Scan for the cell matching the given text and deliver its (X, Y) coordinate at center. 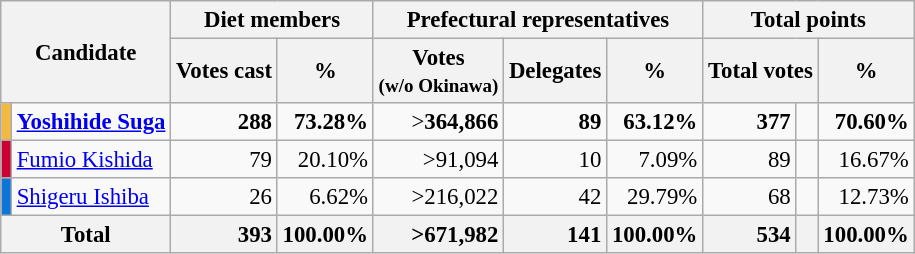
73.28% (325, 122)
Prefectural representatives (538, 20)
26 (224, 197)
288 (224, 122)
70.60% (866, 122)
42 (556, 197)
Total votes (760, 72)
Fumio Kishida (90, 160)
>216,022 (438, 197)
Candidate (86, 52)
393 (224, 235)
79 (224, 160)
534 (750, 235)
7.09% (655, 160)
6.62% (325, 197)
>671,982 (438, 235)
Votes cast (224, 72)
68 (750, 197)
Votes(w/o Okinawa) (438, 72)
63.12% (655, 122)
>364,866 (438, 122)
10 (556, 160)
16.67% (866, 160)
Total points (808, 20)
Total (86, 235)
29.79% (655, 197)
Delegates (556, 72)
Yoshihide Suga (90, 122)
20.10% (325, 160)
141 (556, 235)
12.73% (866, 197)
Diet members (272, 20)
Shigeru Ishiba (90, 197)
>91,094 (438, 160)
377 (750, 122)
